Identify which cell holds the provided text, then report its [x, y] central coordinate. 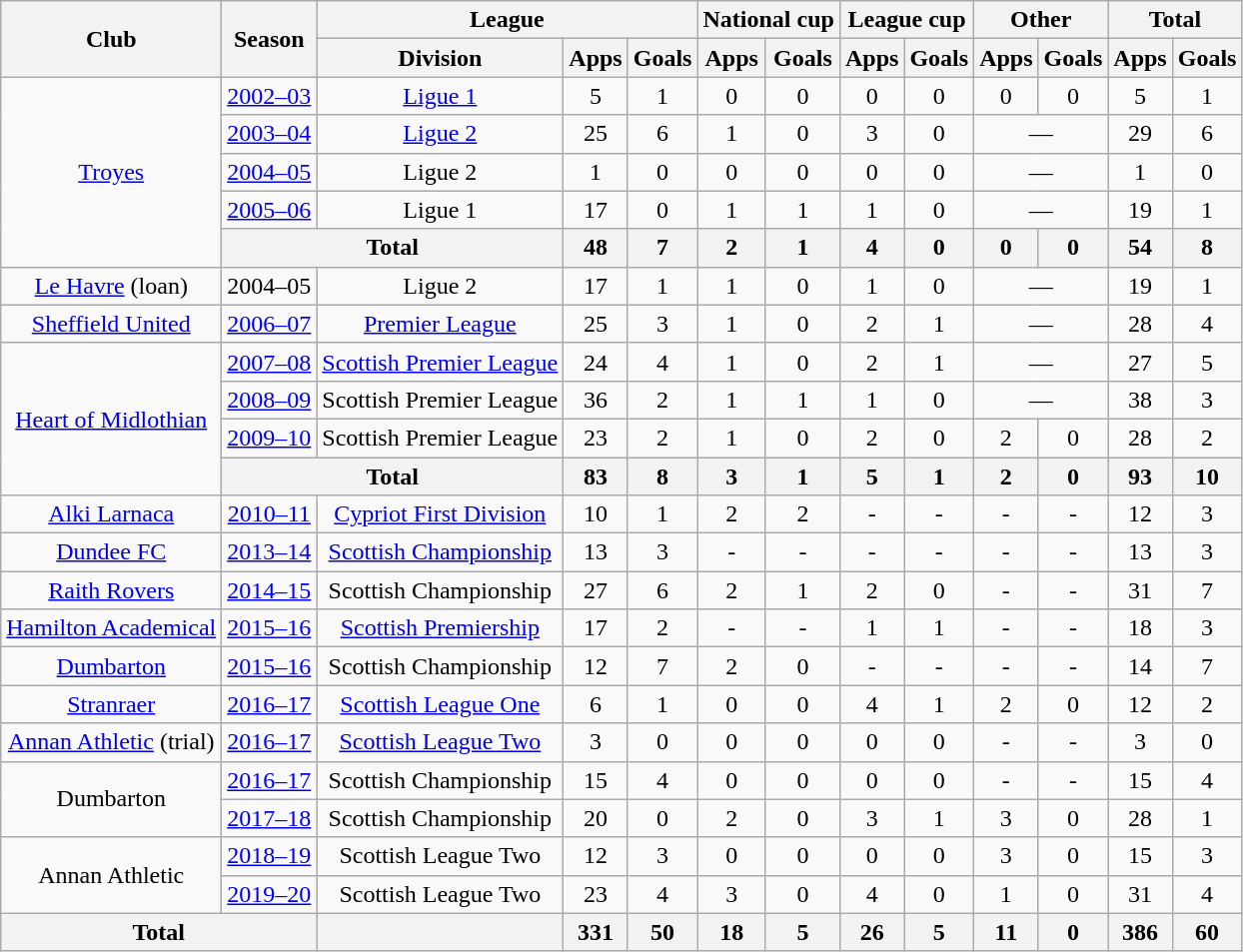
2013–14 [270, 552]
60 [1207, 932]
Hamilton Academical [112, 628]
2014–15 [270, 590]
Raith Rovers [112, 590]
2010–11 [270, 514]
2009–10 [270, 438]
National cup [768, 20]
Sheffield United [112, 324]
League cup [906, 20]
386 [1140, 932]
20 [596, 818]
50 [662, 932]
2019–20 [270, 894]
331 [596, 932]
Le Havre (loan) [112, 286]
26 [871, 932]
Premier League [440, 324]
Season [270, 39]
2003–04 [270, 134]
League [508, 20]
29 [1140, 134]
2005–06 [270, 210]
2002–03 [270, 96]
Cypriot First Division [440, 514]
Heart of Midlothian [112, 419]
83 [596, 476]
Club [112, 39]
36 [596, 400]
2017–18 [270, 818]
2008–09 [270, 400]
2007–08 [270, 362]
Alki Larnaca [112, 514]
38 [1140, 400]
Division [440, 58]
93 [1140, 476]
Scottish League One [440, 704]
2018–19 [270, 856]
Annan Athletic (trial) [112, 742]
24 [596, 362]
2006–07 [270, 324]
Scottish Premiership [440, 628]
48 [596, 248]
14 [1140, 666]
Other [1041, 20]
Dundee FC [112, 552]
Annan Athletic [112, 875]
Troyes [112, 172]
54 [1140, 248]
11 [1006, 932]
Stranraer [112, 704]
